Locate the cell with the specified text and output its [x, y] center coordinate. 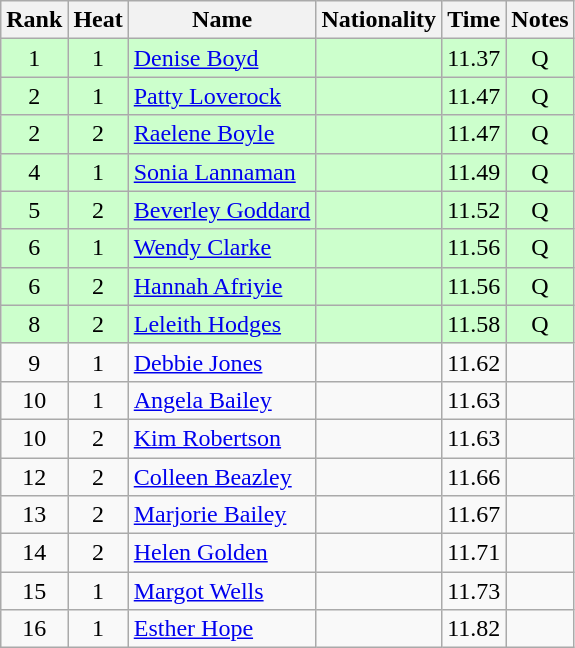
14 [34, 553]
Heat [98, 20]
11.58 [474, 324]
8 [34, 324]
15 [34, 591]
Helen Golden [222, 553]
11.52 [474, 210]
5 [34, 210]
Colleen Beazley [222, 477]
Sonia Lannaman [222, 172]
11.73 [474, 591]
13 [34, 515]
11.66 [474, 477]
Debbie Jones [222, 362]
Angela Bailey [222, 400]
Wendy Clarke [222, 248]
11.71 [474, 553]
Nationality [379, 20]
Patty Loverock [222, 96]
Kim Robertson [222, 438]
Esther Hope [222, 629]
11.67 [474, 515]
12 [34, 477]
16 [34, 629]
11.62 [474, 362]
Raelene Boyle [222, 134]
11.82 [474, 629]
Leleith Hodges [222, 324]
4 [34, 172]
Time [474, 20]
Hannah Afriyie [222, 286]
Notes [540, 20]
Margot Wells [222, 591]
Name [222, 20]
Denise Boyd [222, 58]
11.37 [474, 58]
9 [34, 362]
Rank [34, 20]
11.49 [474, 172]
Beverley Goddard [222, 210]
Marjorie Bailey [222, 515]
